Extract the (X, Y) coordinate from the center of the cell holding the provided text.  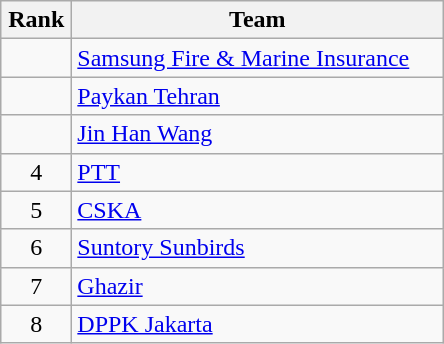
Samsung Fire & Marine Insurance (258, 58)
CSKA (258, 210)
Paykan Tehran (258, 96)
DPPK Jakarta (258, 324)
PTT (258, 172)
Ghazir (258, 286)
4 (36, 172)
Jin Han Wang (258, 134)
5 (36, 210)
Suntory Sunbirds (258, 248)
7 (36, 286)
8 (36, 324)
6 (36, 248)
Rank (36, 20)
Team (258, 20)
